Determine the (X, Y) coordinate at the center of the cell enclosing the given text.  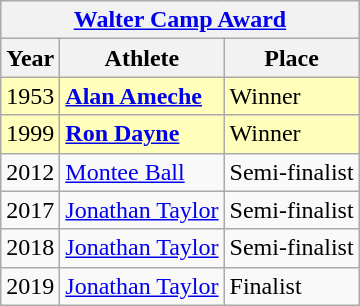
2017 (30, 210)
Finalist (292, 286)
1953 (30, 96)
2018 (30, 248)
2019 (30, 286)
Walter Camp Award (180, 20)
Place (292, 58)
Montee Ball (142, 172)
Athlete (142, 58)
2012 (30, 172)
1999 (30, 134)
Alan Ameche (142, 96)
Year (30, 58)
Ron Dayne (142, 134)
